For the text-containing cell, return its midpoint in (X, Y) coordinate format. 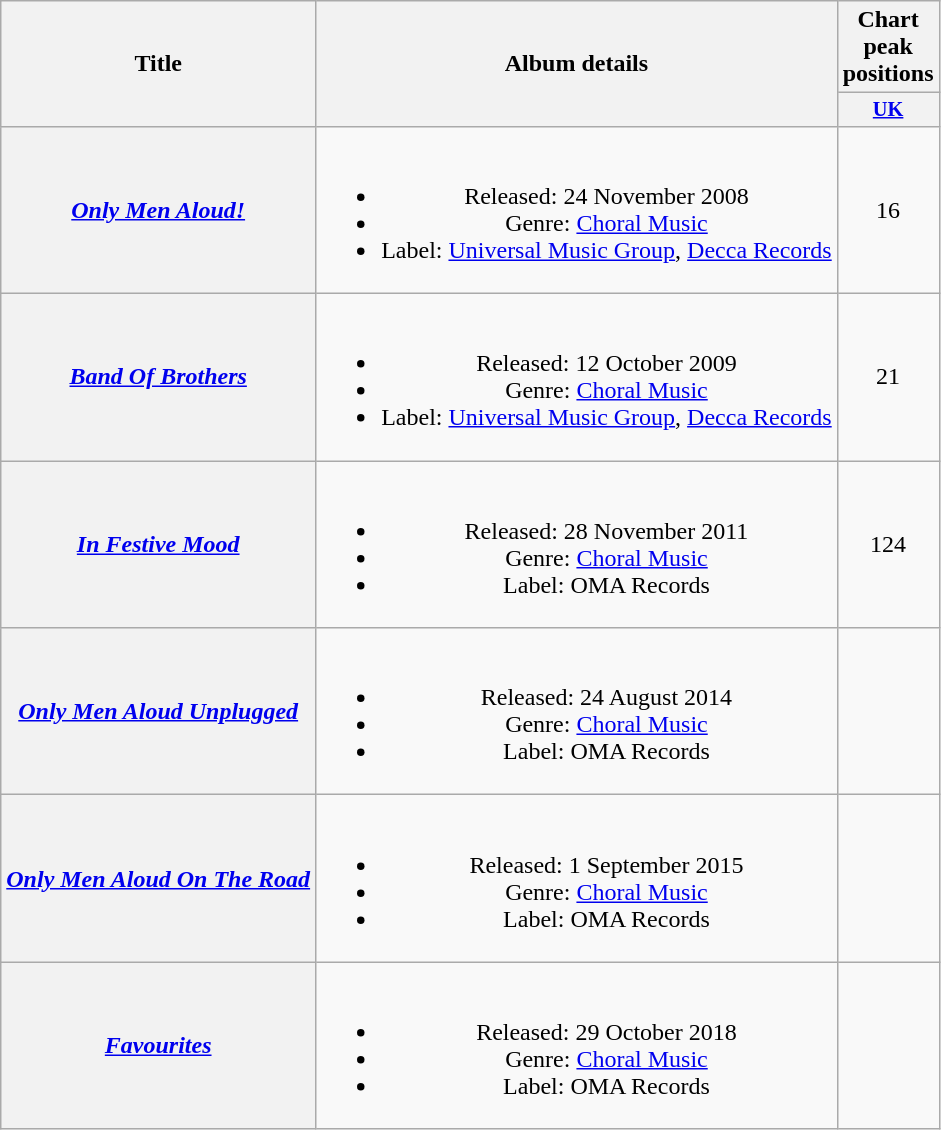
Favourites (158, 1046)
Band Of Brothers (158, 378)
Released: 12 October 2009Genre: Choral MusicLabel: Universal Music Group, Decca Records (577, 378)
21 (888, 378)
Released: 24 August 2014Genre: Choral MusicLabel: OMA Records (577, 712)
Released: 1 September 2015Genre: Choral MusicLabel: OMA Records (577, 878)
Released: 28 November 2011Genre: Choral MusicLabel: OMA Records (577, 544)
Chart peak positions (888, 47)
Only Men Aloud! (158, 210)
Album details (577, 64)
UK (888, 110)
In Festive Mood (158, 544)
Only Men Aloud Unplugged (158, 712)
124 (888, 544)
Released: 29 October 2018Genre: Choral MusicLabel: OMA Records (577, 1046)
Only Men Aloud On The Road (158, 878)
Released: 24 November 2008Genre: Choral MusicLabel: Universal Music Group, Decca Records (577, 210)
Title (158, 64)
16 (888, 210)
